Scan for the cell matching the given text and deliver its (x, y) coordinate at center. 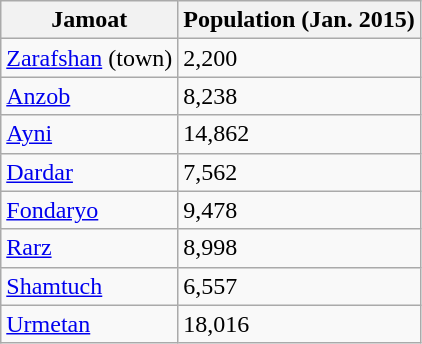
8,998 (299, 248)
2,200 (299, 58)
Population (Jan. 2015) (299, 20)
Dardar (90, 172)
6,557 (299, 286)
Zarafshan (town) (90, 58)
9,478 (299, 210)
Shamtuch (90, 286)
Urmetan (90, 324)
Jamoat (90, 20)
Rarz (90, 248)
8,238 (299, 96)
Ayni (90, 134)
18,016 (299, 324)
7,562 (299, 172)
Fondaryo (90, 210)
Anzob (90, 96)
14,862 (299, 134)
